Find where the given text appears and provide that cell's center as [x, y] coordinate. 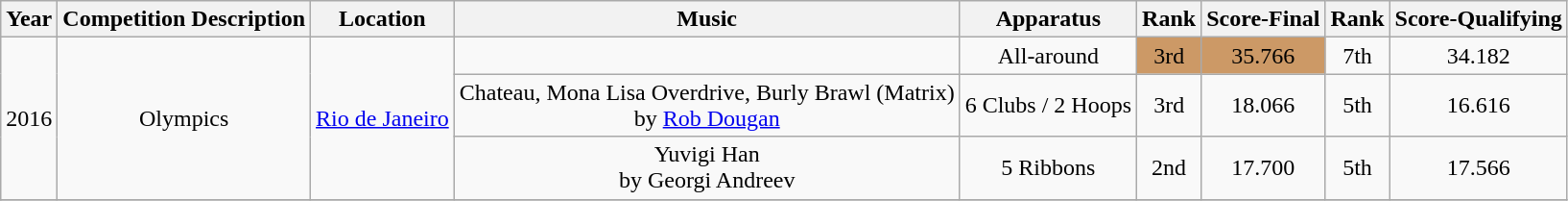
35.766 [1263, 56]
Score-Final [1263, 19]
7th [1357, 56]
2nd [1169, 167]
Year [29, 19]
Location [383, 19]
Rio de Janeiro [383, 118]
Olympics [184, 118]
Yuvigi Han by Georgi Andreev [706, 167]
Chateau, Mona Lisa Overdrive, Burly Brawl (Matrix) by Rob Dougan [706, 106]
Music [706, 19]
18.066 [1263, 106]
2016 [29, 118]
Apparatus [1048, 19]
17.700 [1263, 167]
17.566 [1478, 167]
Competition Description [184, 19]
34.182 [1478, 56]
16.616 [1478, 106]
6 Clubs / 2 Hoops [1048, 106]
Score-Qualifying [1478, 19]
5 Ribbons [1048, 167]
All-around [1048, 56]
